Locate the cell with the specified text and output its (x, y) center coordinate. 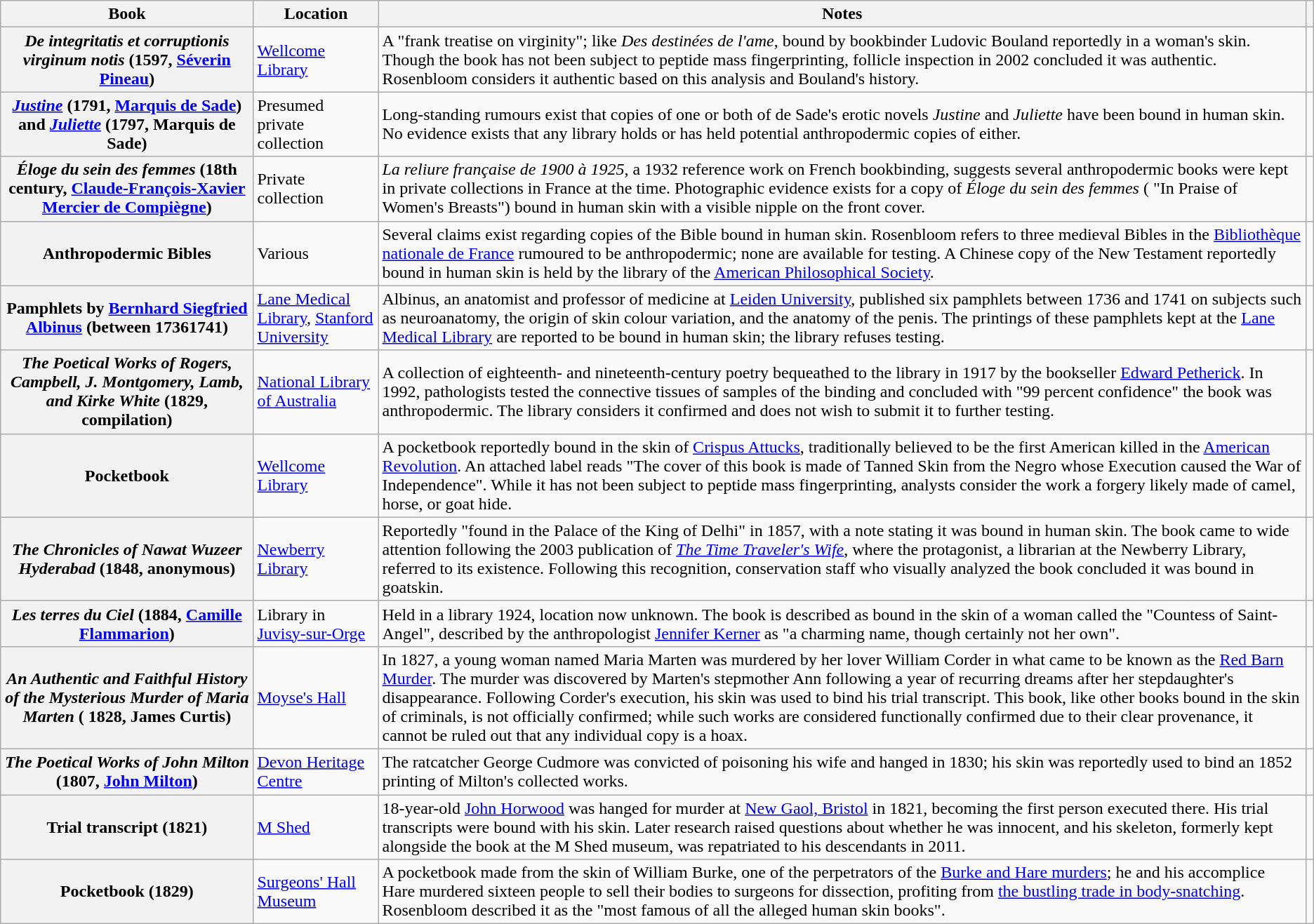
Lane Medical Library, Stanford University (316, 318)
Pocketbook (127, 476)
Presumed private collection (316, 124)
Surgeons' Hall Museum (316, 892)
An Authentic and Faithful History of the Mysterious Murder of Maria Marten ( 1828, James Curtis) (127, 697)
Various (316, 253)
Pamphlets by Bernhard Siegfried Albinus (between 17361741) (127, 318)
Justine (1791, Marquis de Sade) and Juliette (1797, Marquis de Sade) (127, 124)
The Poetical Works of Rogers, Campbell, J. Montgomery, Lamb, and Kirke White (1829, compilation) (127, 391)
Newberry Library (316, 558)
De integritatis et corruptionis virginum notis (1597, Séverin Pineau) (127, 60)
Location (316, 14)
Éloge du sein des femmes (18th century, Claude-François-Xavier Mercier de Compiègne) (127, 189)
Moyse's Hall (316, 697)
Book (127, 14)
Notes (842, 14)
National Library of Australia (316, 391)
Devon Heritage Centre (316, 772)
M Shed (316, 826)
Pocketbook (1829) (127, 892)
Les terres du Ciel (1884, Camille Flammarion) (127, 623)
Private collection (316, 189)
Anthropodermic Bibles (127, 253)
The Chronicles of Nawat Wuzeer Hyderabad (1848, anonymous) (127, 558)
Trial transcript (1821) (127, 826)
The Poetical Works of John Milton (1807, John Milton) (127, 772)
Library in Juvisy-sur-Orge (316, 623)
